Scan for the cell matching the given text and deliver its [x, y] coordinate at center. 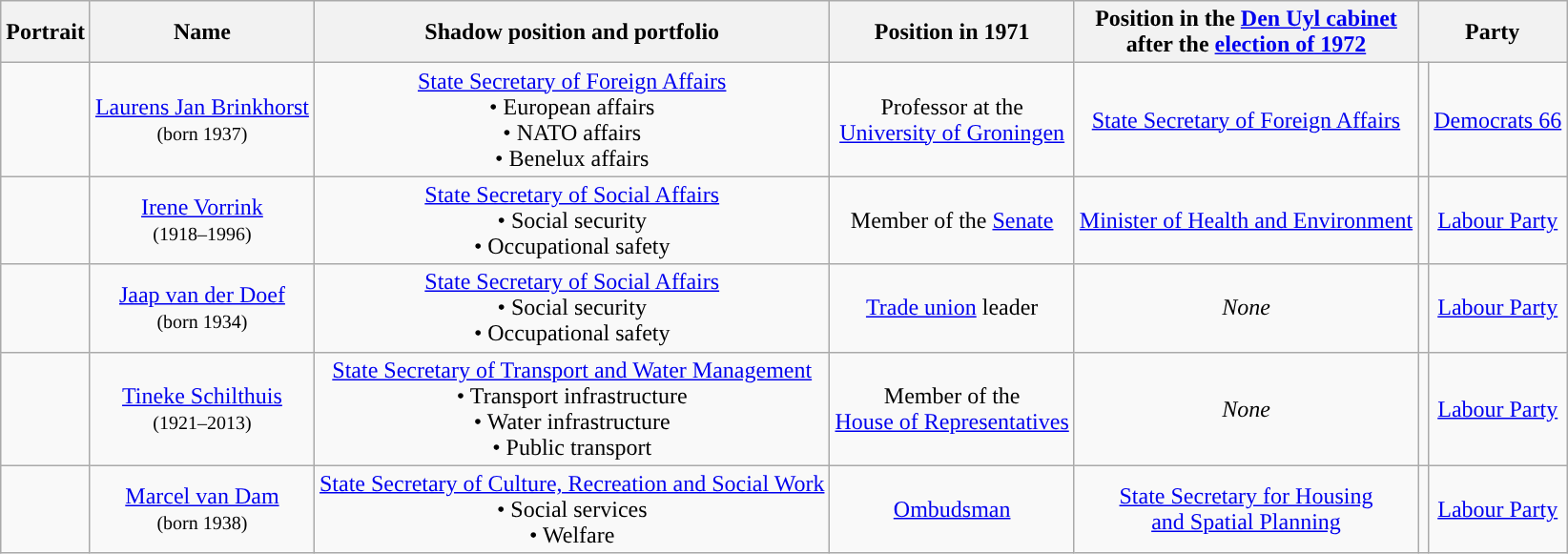
State Secretary of Foreign Affairs [1246, 120]
Member of the House of Representatives [952, 408]
Laurens Jan Brinkhorst (born 1937) [202, 120]
State Secretary for Housing and Spatial Planning [1246, 509]
Irene Vorrink (1918–1996) [202, 220]
Trade union leader [952, 308]
Party [1493, 32]
Ombudsman [952, 509]
State Secretary of Culture, Recreation and Social Work • Social services • Welfare [572, 509]
State Secretary of Foreign Affairs • European affairs • NATO affairs • Benelux affairs [572, 120]
Tineke Schilthuis (1921–2013) [202, 408]
Name [202, 32]
Shadow position and portfolio [572, 32]
Member of the Senate [952, 220]
Portrait [46, 32]
Jaap van der Doef (born 1934) [202, 308]
Position in 1971 [952, 32]
State Secretary of Transport and Water Management • Transport infrastructure • Water infrastructure • Public transport [572, 408]
Position in the Den Uyl cabinet after the election of 1972 [1246, 32]
Minister of Health and Environment [1246, 220]
Democrats 66 [1497, 120]
Professor at the University of Groningen [952, 120]
Marcel van Dam (born 1938) [202, 509]
